Return [X, Y] of the center of cell containing provided text 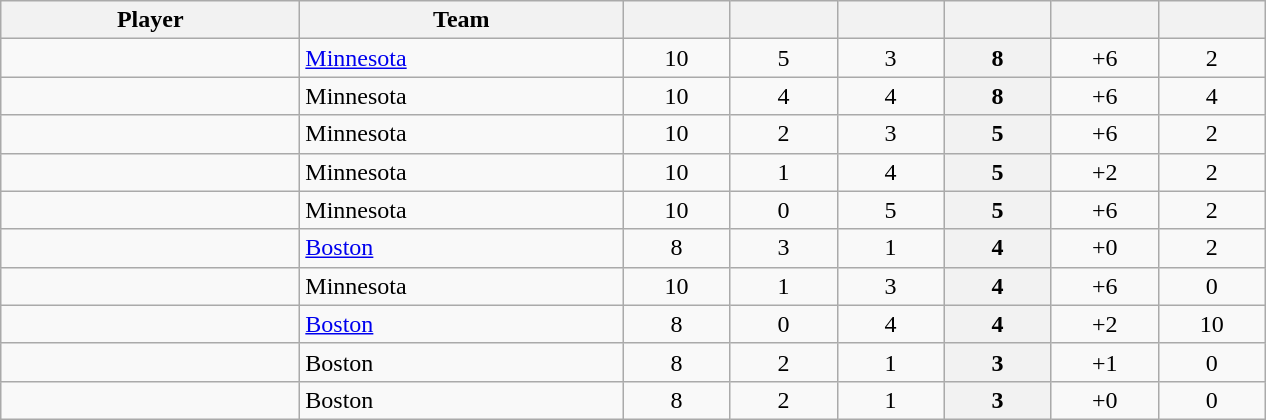
Team [462, 20]
Player [150, 20]
+1 [1104, 362]
